Detect which cell encompasses the target text, then output its [X, Y] center coordinate. 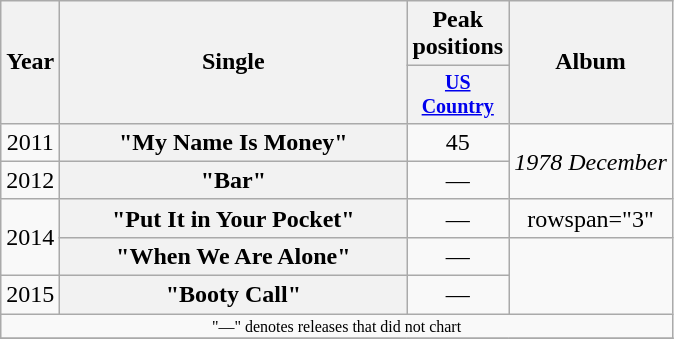
"Booty Call" [234, 295]
"When We Are Alone" [234, 256]
Single [234, 62]
Album [591, 62]
2014 [30, 237]
Peak positions [458, 34]
US Country [458, 94]
2015 [30, 295]
"Bar" [234, 180]
2011 [30, 142]
2012 [30, 180]
1978 December [591, 161]
"—" denotes releases that did not chart [337, 326]
Year [30, 62]
"Put It in Your Pocket" [234, 218]
45 [458, 142]
rowspan="3" [591, 218]
"My Name Is Money" [234, 142]
